Output the (x, y) coordinate of the center of the cell containing the given text.  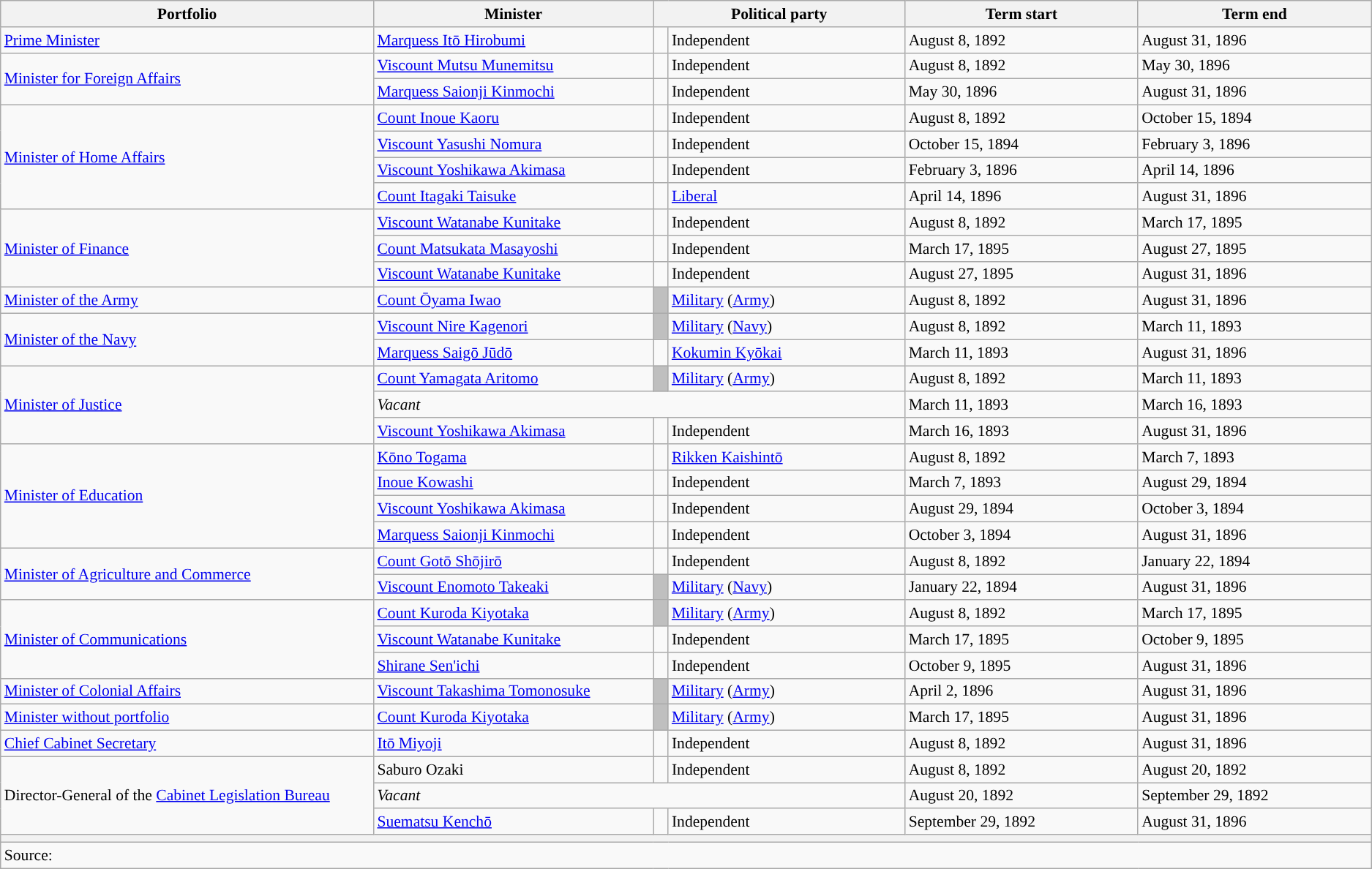
Minister of Finance (187, 249)
Minister without portfolio (187, 718)
Inoue Kowashi (513, 483)
Viscount Yasushi Nomura (513, 144)
Saburo Ozaki (513, 770)
Viscount Nire Kagenori (513, 327)
Chief Cabinet Secretary (187, 744)
Minister of Agriculture and Commerce (187, 573)
Kōno Togama (513, 457)
Count Ōyama Iwao (513, 301)
Marquess Itō Hirobumi (513, 40)
Prime Minister (187, 40)
Viscount Takashima Tomonosuke (513, 691)
Minister of the Army (187, 301)
Count Inoue Kaoru (513, 118)
Kokumin Kyōkai (787, 353)
Suematsu Kenchō (513, 822)
Itō Miyoji (513, 744)
Political party (779, 14)
Minister of Colonial Affairs (187, 691)
Count Gotō Shōjirō (513, 561)
Count Matsukata Masayoshi (513, 249)
Count Itagaki Taisuke (513, 197)
Term start (1021, 14)
Director-General of the Cabinet Legislation Bureau (187, 796)
Minister of Communications (187, 639)
Minister (513, 14)
Source: (686, 855)
Minister of Justice (187, 405)
Minister of Home Affairs (187, 157)
Minister of the Navy (187, 339)
Viscount Enomoto Takeaki (513, 587)
Minister of Education (187, 496)
Portfolio (187, 14)
Liberal (787, 197)
Marquess Saigō Jūdō (513, 353)
Count Yamagata Aritomo (513, 379)
Shirane Sen'ichi (513, 666)
Term end (1254, 14)
Rikken Kaishintō (787, 457)
Minister for Foreign Affairs (187, 79)
April 2, 1896 (1021, 691)
Viscount Mutsu Munemitsu (513, 66)
